Detect which cell encompasses the target text, then output its (X, Y) center coordinate. 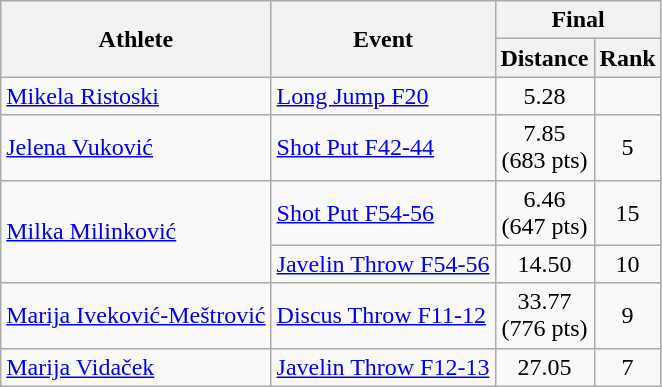
Marija Iveković-Meštrović (136, 316)
15 (628, 212)
Javelin Throw F54-56 (383, 264)
Final (578, 20)
14.50 (544, 264)
5 (628, 148)
Javelin Throw F12-13 (383, 367)
6.46(647 pts) (544, 212)
7 (628, 367)
9 (628, 316)
Shot Put F42-44 (383, 148)
Rank (628, 58)
33.77(776 pts) (544, 316)
10 (628, 264)
Mikela Ristoski (136, 96)
Long Jump F20 (383, 96)
27.05 (544, 367)
Shot Put F54-56 (383, 212)
7.85(683 pts) (544, 148)
Athlete (136, 39)
Distance (544, 58)
Discus Throw F11-12 (383, 316)
5.28 (544, 96)
Marija Vidaček (136, 367)
Event (383, 39)
Milka Milinković (136, 232)
Jelena Vuković (136, 148)
